Search for the cell housing the specified text and yield its [x, y] center coordinate. 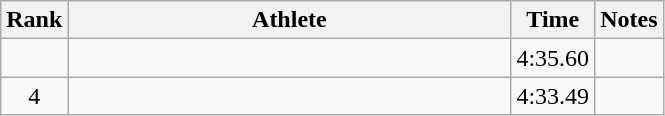
4 [34, 96]
4:33.49 [553, 96]
Athlete [290, 20]
Time [553, 20]
Notes [629, 20]
Rank [34, 20]
4:35.60 [553, 58]
